Detect which cell encompasses the target text, then output its (X, Y) center coordinate. 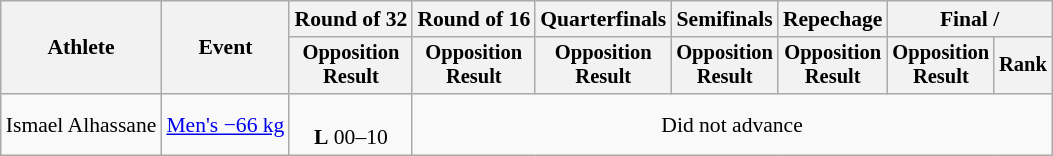
Round of 16 (474, 19)
Semifinals (724, 19)
Athlete (82, 48)
Did not advance (732, 124)
Men's −66 kg (225, 124)
Repechage (833, 19)
Ismael Alhassane (82, 124)
Event (225, 48)
Round of 32 (350, 19)
Quarterfinals (603, 19)
Final / (970, 19)
Rank (1023, 66)
L 00–10 (350, 124)
